Search for the cell housing the specified text and yield its (X, Y) center coordinate. 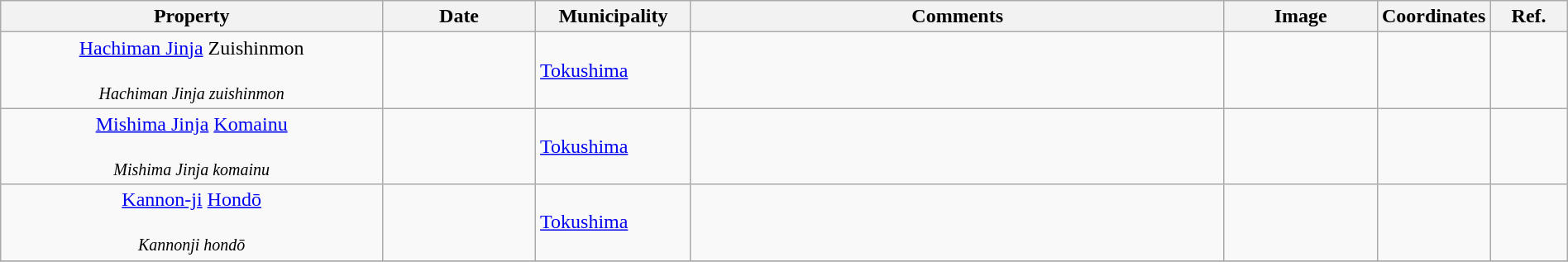
Kannon-ji HondōKannonji hondō (192, 222)
Comments (958, 17)
Date (460, 17)
Property (192, 17)
Hachiman Jinja ZuishinmonHachiman Jinja zuishinmon (192, 70)
Municipality (614, 17)
Coordinates (1433, 17)
Image (1301, 17)
Ref. (1528, 17)
Mishima Jinja KomainuMishima Jinja komainu (192, 146)
